Scan for the cell matching the given text and deliver its (X, Y) coordinate at center. 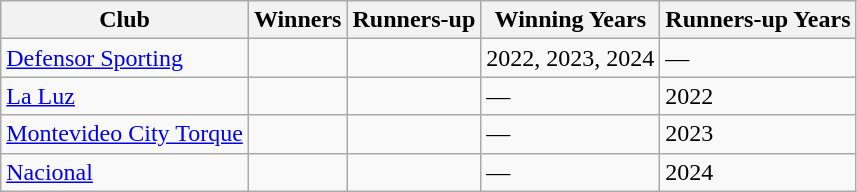
Defensor Sporting (125, 58)
2022 (758, 96)
Winning Years (570, 20)
Runners-up Years (758, 20)
2022, 2023, 2024 (570, 58)
Nacional (125, 172)
La Luz (125, 96)
2024 (758, 172)
Runners-up (414, 20)
Montevideo City Torque (125, 134)
Club (125, 20)
2023 (758, 134)
Winners (298, 20)
